Detect which cell encompasses the target text, then output its (X, Y) center coordinate. 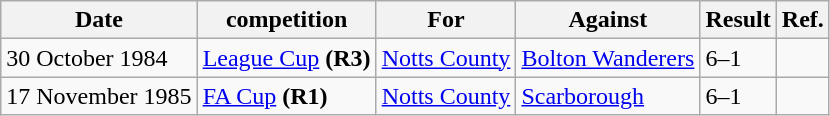
Scarborough (608, 96)
FA Cup (R1) (286, 96)
For (446, 20)
Ref. (802, 20)
Against (608, 20)
Date (99, 20)
League Cup (R3) (286, 58)
Result (738, 20)
Bolton Wanderers (608, 58)
competition (286, 20)
17 November 1985 (99, 96)
30 October 1984 (99, 58)
